From the cell containing the given text, extract its center point as [x, y] coordinate. 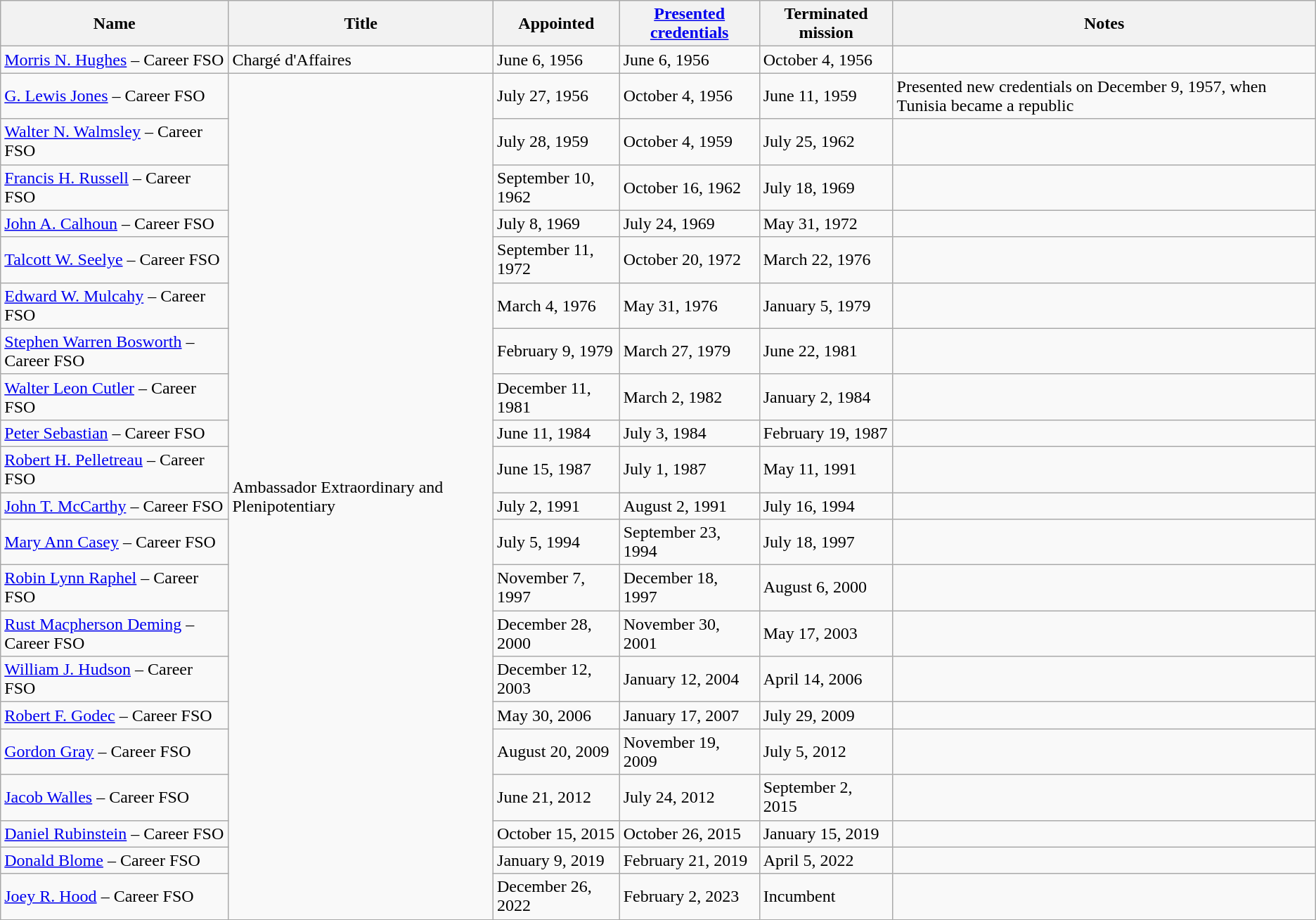
July 25, 1962 [826, 142]
October 26, 2015 [689, 834]
Ambassador Extraordinary and Plenipotentiary [361, 496]
July 28, 1959 [557, 142]
January 5, 1979 [826, 305]
July 8, 1969 [557, 223]
Mary Ann Casey – Career FSO [115, 543]
June 21, 2012 [557, 797]
June 15, 1987 [557, 469]
Title [361, 24]
February 19, 1987 [826, 433]
December 18, 1997 [689, 588]
September 23, 1994 [689, 543]
Joey R. Hood – Career FSO [115, 897]
Walter Leon Cutler – Career FSO [115, 396]
March 4, 1976 [557, 305]
Presented new credentials on December 9, 1957, when Tunisia became a republic [1104, 96]
Jacob Walles – Career FSO [115, 797]
Name [115, 24]
September 11, 1972 [557, 260]
April 5, 2022 [826, 860]
Talcott W. Seelye – Career FSO [115, 260]
Donald Blome – Career FSO [115, 860]
John T. McCarthy – Career FSO [115, 505]
October 20, 1972 [689, 260]
August 6, 2000 [826, 588]
July 5, 2012 [826, 752]
July 18, 1969 [826, 187]
July 27, 1956 [557, 96]
January 12, 2004 [689, 679]
Terminated mission [826, 24]
October 16, 1962 [689, 187]
July 1, 1987 [689, 469]
Walter N. Walmsley – Career FSO [115, 142]
March 2, 1982 [689, 396]
May 11, 1991 [826, 469]
July 24, 2012 [689, 797]
May 31, 1976 [689, 305]
January 9, 2019 [557, 860]
September 2, 2015 [826, 797]
August 2, 1991 [689, 505]
August 20, 2009 [557, 752]
May 30, 2006 [557, 715]
Chargé d'Affaires [361, 60]
February 2, 2023 [689, 897]
Robert F. Godec – Career FSO [115, 715]
March 22, 1976 [826, 260]
Gordon Gray – Career FSO [115, 752]
June 11, 1959 [826, 96]
Rust Macpherson Deming – Career FSO [115, 634]
December 12, 2003 [557, 679]
January 15, 2019 [826, 834]
Edward W. Mulcahy – Career FSO [115, 305]
Francis H. Russell – Career FSO [115, 187]
February 9, 1979 [557, 351]
April 14, 2006 [826, 679]
June 11, 1984 [557, 433]
Stephen Warren Bosworth – Career FSO [115, 351]
July 3, 1984 [689, 433]
June 22, 1981 [826, 351]
John A. Calhoun – Career FSO [115, 223]
May 17, 2003 [826, 634]
January 17, 2007 [689, 715]
November 19, 2009 [689, 752]
February 21, 2019 [689, 860]
November 30, 2001 [689, 634]
G. Lewis Jones – Career FSO [115, 96]
Appointed [557, 24]
Robin Lynn Raphel – Career FSO [115, 588]
December 28, 2000 [557, 634]
July 18, 1997 [826, 543]
Presented credentials [689, 24]
Daniel Rubinstein – Career FSO [115, 834]
July 29, 2009 [826, 715]
January 2, 1984 [826, 396]
William J. Hudson – Career FSO [115, 679]
December 26, 2022 [557, 897]
May 31, 1972 [826, 223]
July 2, 1991 [557, 505]
July 5, 1994 [557, 543]
October 4, 1959 [689, 142]
Robert H. Pelletreau – Career FSO [115, 469]
September 10, 1962 [557, 187]
December 11, 1981 [557, 396]
Morris N. Hughes – Career FSO [115, 60]
Incumbent [826, 897]
October 15, 2015 [557, 834]
Notes [1104, 24]
Peter Sebastian – Career FSO [115, 433]
November 7, 1997 [557, 588]
March 27, 1979 [689, 351]
July 24, 1969 [689, 223]
July 16, 1994 [826, 505]
